Return [X, Y] of the center of cell containing provided text 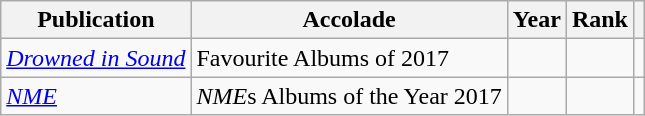
Drowned in Sound [96, 58]
NME [96, 96]
Year [536, 20]
Rank [600, 20]
Accolade [349, 20]
Publication [96, 20]
NMEs Albums of the Year 2017 [349, 96]
Favourite Albums of 2017 [349, 58]
